Pinpoint the cell where the given text exists, returning its [X, Y] midpoint coordinate. 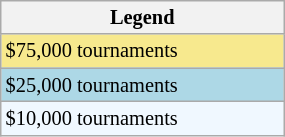
$25,000 tournaments [142, 85]
$10,000 tournaments [142, 118]
$75,000 tournaments [142, 51]
Legend [142, 17]
